Return [x, y] of the center of cell containing provided text 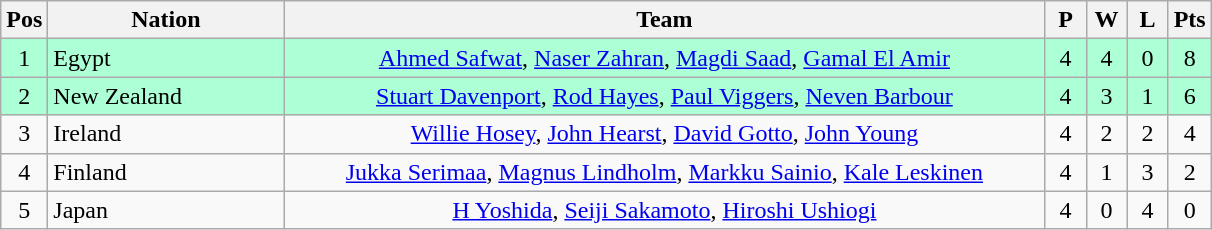
Nation [166, 20]
Finland [166, 172]
W [1106, 20]
P [1066, 20]
6 [1190, 96]
8 [1190, 58]
New Zealand [166, 96]
5 [24, 210]
L [1148, 20]
Stuart Davenport, Rod Hayes, Paul Viggers, Neven Barbour [664, 96]
Ahmed Safwat, Naser Zahran, Magdi Saad, Gamal El Amir [664, 58]
Egypt [166, 58]
Pts [1190, 20]
Willie Hosey, John Hearst, David Gotto, John Young [664, 134]
Japan [166, 210]
Pos [24, 20]
Ireland [166, 134]
Jukka Serimaa, Magnus Lindholm, Markku Sainio, Kale Leskinen [664, 172]
H Yoshida, Seiji Sakamoto, Hiroshi Ushiogi [664, 210]
Team [664, 20]
